Determine the (X, Y) coordinate at the center of the cell enclosing the given text.  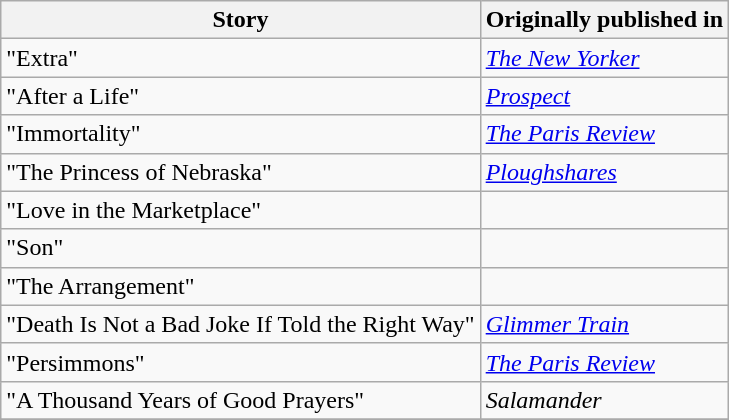
"The Princess of Nebraska" (240, 172)
"Persimmons" (240, 362)
"A Thousand Years of Good Prayers" (240, 400)
"Love in the Marketplace" (240, 210)
"Son" (240, 248)
"Immortality" (240, 134)
"After a Life" (240, 96)
Salamander (604, 400)
Prospect (604, 96)
"Death Is Not a Bad Joke If Told the Right Way" (240, 324)
Originally published in (604, 20)
The New Yorker (604, 58)
Ploughshares (604, 172)
Glimmer Train (604, 324)
"Extra" (240, 58)
"The Arrangement" (240, 286)
Story (240, 20)
